Identify which cell holds the provided text, then report its [x, y] central coordinate. 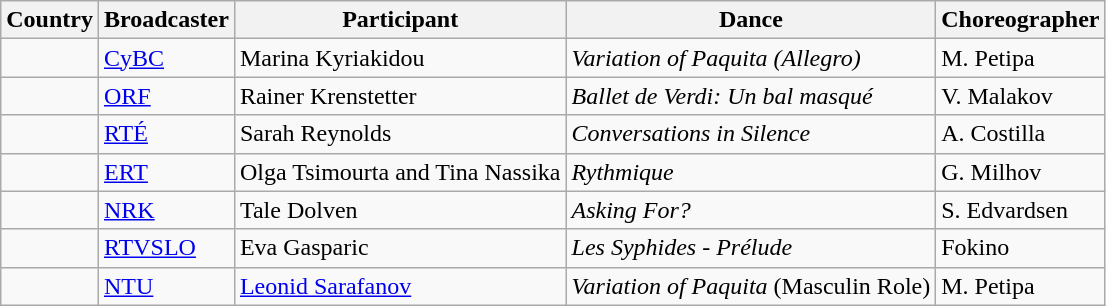
Ballet de Verdi: Un bal masqué [751, 96]
Marina Kyriakidou [400, 58]
Olga Tsimourta and Tina Nassika [400, 172]
Variation of Paquita (Masculin Role) [751, 286]
A. Costilla [1020, 134]
RTÉ [166, 134]
Dance [751, 20]
ERT [166, 172]
Rainer Krenstetter [400, 96]
S. Edvardsen [1020, 210]
G. Milhov [1020, 172]
Country [50, 20]
Tale Dolven [400, 210]
RTVSLO [166, 248]
Les Syphides - Prélude [751, 248]
NRK [166, 210]
Broadcaster [166, 20]
Participant [400, 20]
CyBC [166, 58]
Leonid Sarafanov [400, 286]
Choreographer [1020, 20]
Rythmique [751, 172]
Asking For? [751, 210]
Conversations in Silence [751, 134]
ORF [166, 96]
NTU [166, 286]
Sarah Reynolds [400, 134]
Eva Gasparic [400, 248]
Fokino [1020, 248]
Variation of Paquita (Allegro) [751, 58]
V. Malakov [1020, 96]
